Return the (x, y) coordinate for the center point of the cell that contains the specified text.  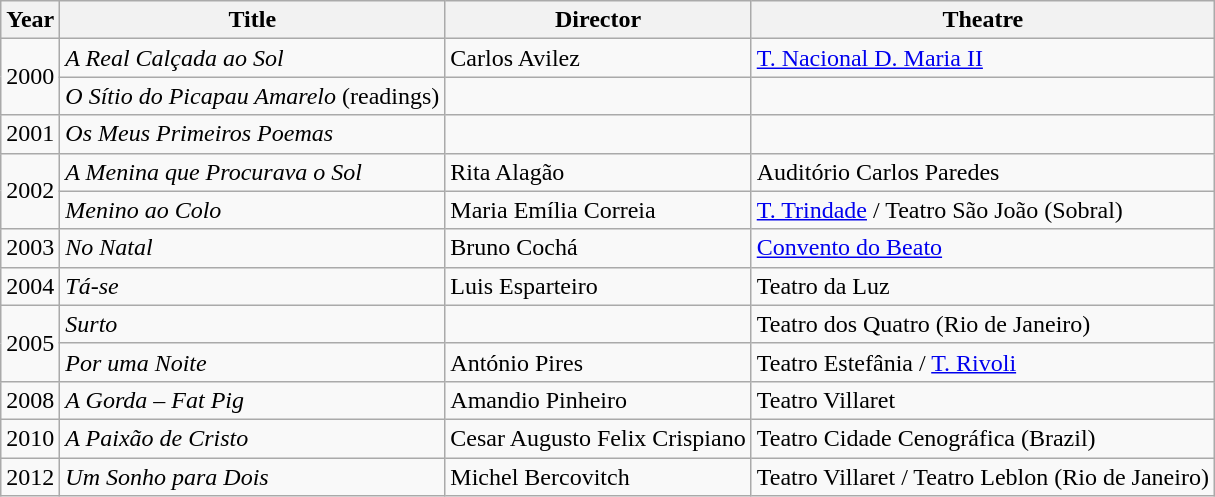
Rita Alagão (598, 172)
Auditório Carlos Paredes (982, 172)
A Paixão de Cristo (252, 438)
Um Sonho para Dois (252, 477)
Michel Bercovitch (598, 477)
A Real Calçada ao Sol (252, 58)
Teatro dos Quatro (Rio de Janeiro) (982, 324)
2012 (30, 477)
Tá-se (252, 286)
Director (598, 20)
Surto (252, 324)
A Menina que Procurava o Sol (252, 172)
Luis Esparteiro (598, 286)
Cesar Augusto Felix Crispiano (598, 438)
O Sítio do Picapau Amarelo (readings) (252, 96)
Teatro Cidade Cenográfica (Brazil) (982, 438)
Amandio Pinheiro (598, 400)
Teatro Estefânia / T. Rivoli (982, 362)
Teatro Villaret / Teatro Leblon (Rio de Janeiro) (982, 477)
Teatro Villaret (982, 400)
Teatro da Luz (982, 286)
Convento do Beato (982, 248)
Menino ao Colo (252, 210)
2003 (30, 248)
Maria Emília Correia (598, 210)
Title (252, 20)
2005 (30, 343)
2000 (30, 77)
No Natal (252, 248)
Year (30, 20)
2008 (30, 400)
2002 (30, 191)
2001 (30, 134)
Carlos Avilez (598, 58)
Os Meus Primeiros Poemas (252, 134)
Por uma Noite (252, 362)
2010 (30, 438)
António Pires (598, 362)
2004 (30, 286)
Theatre (982, 20)
Bruno Cochá (598, 248)
A Gorda – Fat Pig (252, 400)
T. Nacional D. Maria II (982, 58)
T. Trindade / Teatro São João (Sobral) (982, 210)
